Pinpoint the cell where the given text exists, returning its [X, Y] midpoint coordinate. 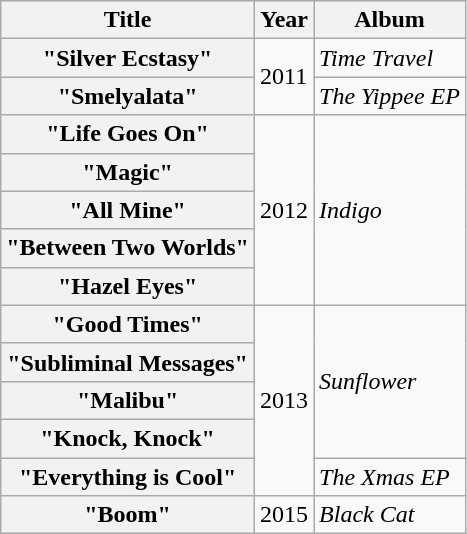
"Between Two Worlds" [128, 248]
The Xmas EP [390, 477]
"Smelyalata" [128, 96]
"All Mine" [128, 210]
2011 [284, 77]
The Yippee EP [390, 96]
2012 [284, 210]
2015 [284, 515]
"Malibu" [128, 400]
"Silver Ecstasy" [128, 58]
Title [128, 20]
2013 [284, 400]
Sunflower [390, 381]
"Boom" [128, 515]
Year [284, 20]
"Knock, Knock" [128, 438]
"Life Goes On" [128, 134]
"Magic" [128, 172]
"Everything is Cool" [128, 477]
"Hazel Eyes" [128, 286]
Time Travel [390, 58]
Album [390, 20]
"Subliminal Messages" [128, 362]
Indigo [390, 210]
Black Cat [390, 515]
"Good Times" [128, 324]
